Scan for the cell matching the given text and deliver its (x, y) coordinate at center. 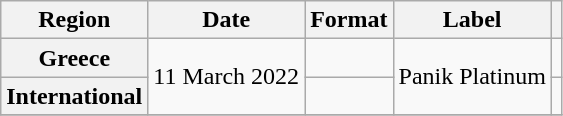
Date (226, 20)
Format (349, 20)
Label (472, 20)
Greece (74, 58)
International (74, 96)
Panik Platinum (472, 77)
Region (74, 20)
11 March 2022 (226, 77)
